Return the [x, y] coordinate for the center point of the cell that contains the specified text.  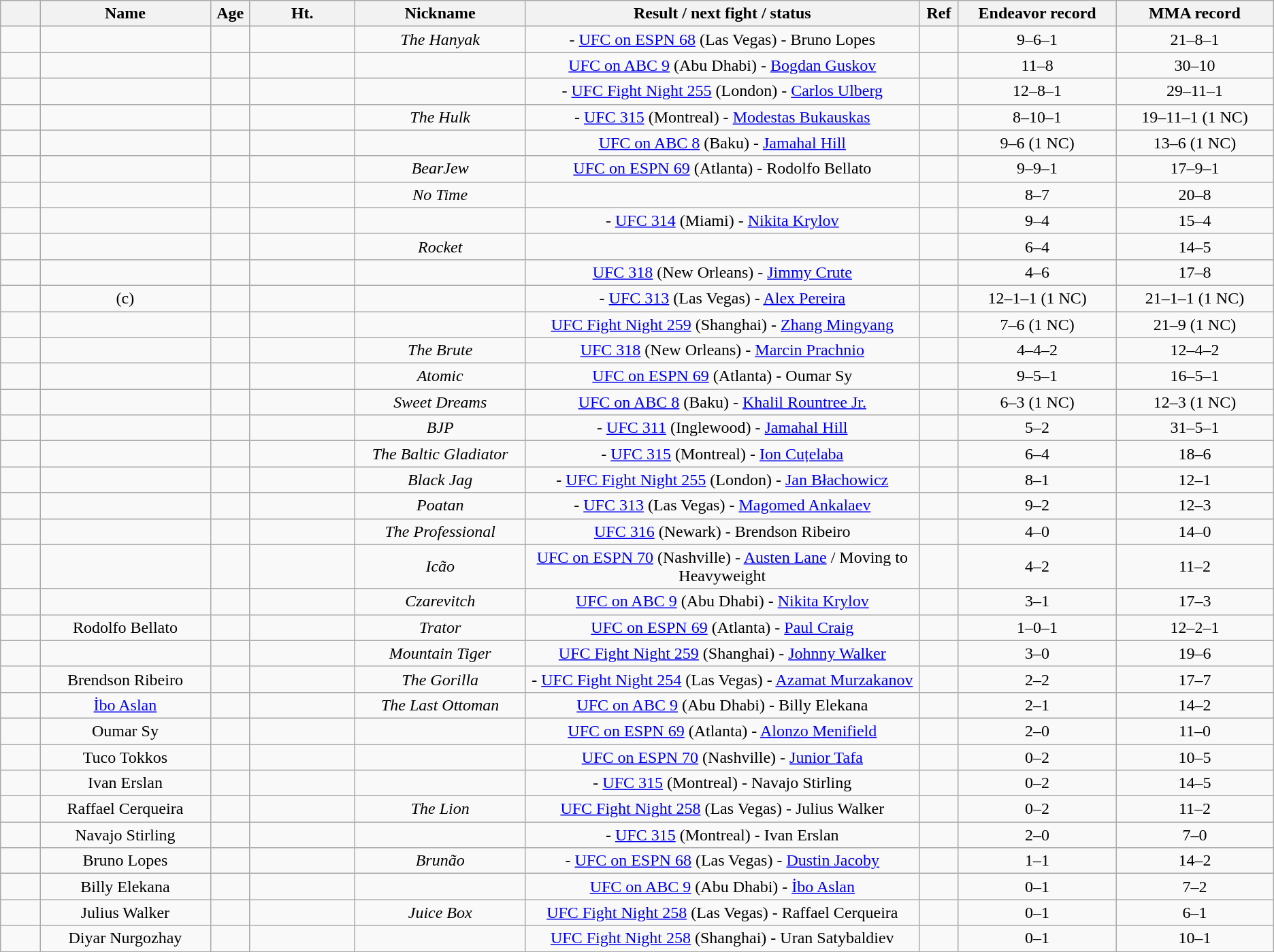
The Hanyak [440, 39]
14–0 [1195, 531]
UFC on ABC 9 (Abu Dhabi) - Bogdan Guskov [723, 65]
The Last Ottoman [440, 705]
30–10 [1195, 65]
Juice Box [440, 913]
- UFC 314 (Miami) - Nikita Krylov [723, 220]
19–11–1 (1 NC) [1195, 117]
Nickname [440, 14]
4–6 [1037, 272]
3–0 [1037, 653]
19–6 [1195, 653]
4–4–2 [1037, 350]
8–10–1 [1037, 117]
Rodolfo Bellato [125, 627]
UFC Fight Night 258 (Las Vegas) - Raffael Cerqueira [723, 913]
Endeavor record [1037, 14]
1–1 [1037, 861]
6–1 [1195, 913]
Billy Elekana [125, 887]
Ht. [302, 14]
Atomic [440, 376]
UFC on ESPN 69 (Atlanta) - Oumar Sy [723, 376]
MMA record [1195, 14]
- UFC Fight Night 255 (London) - Carlos Ulberg [723, 91]
Brunão [440, 861]
Navajo Stirling [125, 835]
9–2 [1037, 506]
Oumar Sy [125, 731]
4–2 [1037, 566]
4–0 [1037, 531]
UFC Fight Night 259 (Shanghai) - Zhang Mingyang [723, 325]
21–9 (1 NC) [1195, 325]
15–4 [1195, 220]
17–3 [1195, 602]
Bruno Lopes [125, 861]
- UFC 315 (Montreal) - Modestas Bukauskas [723, 117]
UFC on ESPN 69 (Atlanta) - Paul Craig [723, 627]
Brendson Ribeiro [125, 679]
UFC 316 (Newark) - Brendson Ribeiro [723, 531]
9–4 [1037, 220]
UFC on ESPN 69 (Atlanta) - Alonzo Menifield [723, 731]
18–6 [1195, 454]
UFC on ESPN 70 (Nashville) - Austen Lane / Moving to Heavyweight [723, 566]
Ref [939, 14]
12–3 [1195, 506]
Czarevitch [440, 602]
3–1 [1037, 602]
No Time [440, 195]
- UFC 313 (Las Vegas) - Magomed Ankalaev [723, 506]
9–5–1 [1037, 376]
Julius Walker [125, 913]
11–0 [1195, 731]
12–1–1 (1 NC) [1037, 298]
The Hulk [440, 117]
29–11–1 [1195, 91]
UFC 318 (New Orleans) - Jimmy Crute [723, 272]
21–8–1 [1195, 39]
- UFC Fight Night 254 (Las Vegas) - Azamat Murzakanov [723, 679]
17–7 [1195, 679]
Icão [440, 566]
7–2 [1195, 887]
UFC on ABC 9 (Abu Dhabi) - Nikita Krylov [723, 602]
12–1 [1195, 480]
10–1 [1195, 938]
7–6 (1 NC) [1037, 325]
8–1 [1037, 480]
2–2 [1037, 679]
20–8 [1195, 195]
12–8–1 [1037, 91]
(c) [125, 298]
Result / next fight / status [723, 14]
UFC on ABC 8 (Baku) - Khalil Rountree Jr. [723, 402]
17–8 [1195, 272]
BJP [440, 428]
- UFC 315 (Montreal) - Ivan Erslan [723, 835]
İbo Aslan [125, 705]
Rocket [440, 246]
9–9–1 [1037, 169]
10–5 [1195, 757]
8–7 [1037, 195]
16–5–1 [1195, 376]
1–0–1 [1037, 627]
Sweet Dreams [440, 402]
The Professional [440, 531]
UFC 318 (New Orleans) - Marcin Prachnio [723, 350]
BearJew [440, 169]
UFC on ABC 9 (Abu Dhabi) - İbo Aslan [723, 887]
UFC Fight Night 258 (Las Vegas) - Julius Walker [723, 809]
31–5–1 [1195, 428]
The Lion [440, 809]
UFC on ESPN 69 (Atlanta) - Rodolfo Bellato [723, 169]
UFC Fight Night 259 (Shanghai) - Johnny Walker [723, 653]
The Gorilla [440, 679]
UFC on ESPN 70 (Nashville) - Junior Tafa [723, 757]
11–8 [1037, 65]
Black Jag [440, 480]
21–1–1 (1 NC) [1195, 298]
Tuco Tokkos [125, 757]
UFC on ABC 9 (Abu Dhabi) - Billy Elekana [723, 705]
13–6 (1 NC) [1195, 143]
- UFC 315 (Montreal) - Navajo Stirling [723, 783]
Ivan Erslan [125, 783]
- UFC 311 (Inglewood) - Jamahal Hill [723, 428]
12–3 (1 NC) [1195, 402]
12–2–1 [1195, 627]
Trator [440, 627]
Age [230, 14]
UFC Fight Night 258 (Shanghai) - Uran Satybaldiev [723, 938]
- UFC 315 (Montreal) - Ion Cuțelaba [723, 454]
- UFC 313 (Las Vegas) - Alex Pereira [723, 298]
12–4–2 [1195, 350]
The Baltic Gladiator [440, 454]
- UFC on ESPN 68 (Las Vegas) - Dustin Jacoby [723, 861]
2–1 [1037, 705]
Poatan [440, 506]
5–2 [1037, 428]
7–0 [1195, 835]
Mountain Tiger [440, 653]
Raffael Cerqueira [125, 809]
9–6–1 [1037, 39]
6–3 (1 NC) [1037, 402]
9–6 (1 NC) [1037, 143]
UFC on ABC 8 (Baku) - Jamahal Hill [723, 143]
- UFC on ESPN 68 (Las Vegas) - Bruno Lopes [723, 39]
17–9–1 [1195, 169]
- UFC Fight Night 255 (London) - Jan Błachowicz [723, 480]
Name [125, 14]
The Brute [440, 350]
Diyar Nurgozhay [125, 938]
